Return the (X, Y) coordinate for the center point of the cell that contains the specified text.  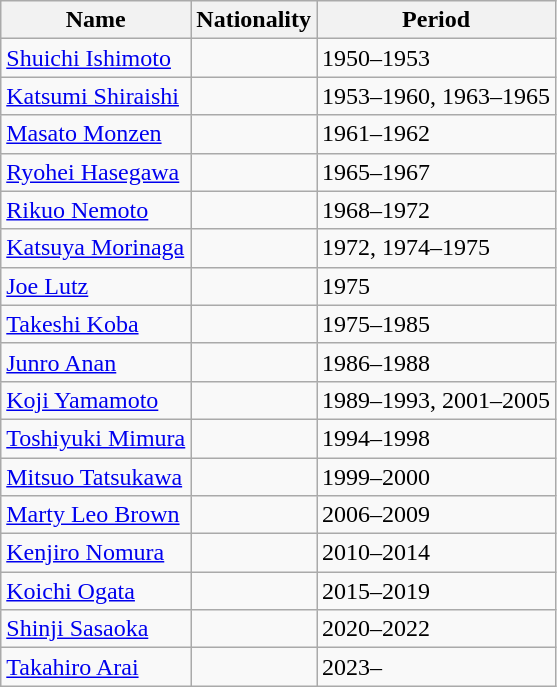
Junro Anan (96, 362)
1975 (436, 286)
2023– (436, 667)
1999–2000 (436, 477)
1975–1985 (436, 324)
Shuichi Ishimoto (96, 58)
Period (436, 20)
Name (96, 20)
1989–1993, 2001–2005 (436, 400)
1953–1960, 1963–1965 (436, 96)
1972, 1974–1975 (436, 248)
Katsuya Morinaga (96, 248)
1961–1962 (436, 134)
1994–1998 (436, 438)
Koichi Ogata (96, 591)
Joe Lutz (96, 286)
2015–2019 (436, 591)
Takahiro Arai (96, 667)
Mitsuo Tatsukawa (96, 477)
Takeshi Koba (96, 324)
Rikuo Nemoto (96, 210)
Toshiyuki Mimura (96, 438)
Nationality (254, 20)
2010–2014 (436, 553)
Ryohei Hasegawa (96, 172)
Shinji Sasaoka (96, 629)
Masato Monzen (96, 134)
2006–2009 (436, 515)
Katsumi Shiraishi (96, 96)
1950–1953 (436, 58)
1986–1988 (436, 362)
1965–1967 (436, 172)
1968–1972 (436, 210)
Koji Yamamoto (96, 400)
Kenjiro Nomura (96, 553)
Marty Leo Brown (96, 515)
2020–2022 (436, 629)
